Provide the [X, Y] coordinate of the cell's center where the given text is located.  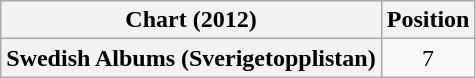
Chart (2012) [191, 20]
Position [428, 20]
7 [428, 58]
Swedish Albums (Sverigetopplistan) [191, 58]
